Extract the [x, y] coordinate from the center of the cell holding the provided text.  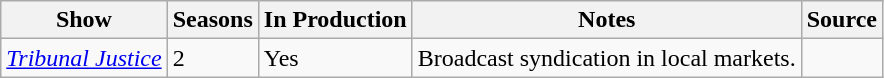
In Production [335, 20]
Yes [335, 58]
Broadcast syndication in local markets. [606, 58]
Notes [606, 20]
Show [84, 20]
Seasons [212, 20]
Source [842, 20]
Tribunal Justice [84, 58]
2 [212, 58]
